Identify which cell holds the provided text, then report its [x, y] central coordinate. 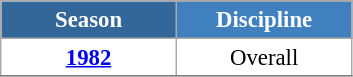
1982 [89, 58]
Season [89, 20]
Discipline [264, 20]
Overall [264, 58]
